Detect which cell encompasses the target text, then output its [x, y] center coordinate. 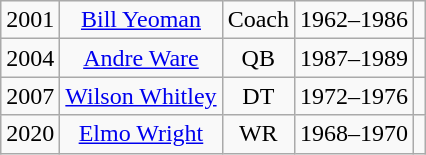
1962–1986 [354, 20]
1972–1976 [354, 96]
Andre Ware [141, 58]
2001 [30, 20]
DT [258, 96]
2007 [30, 96]
QB [258, 58]
Bill Yeoman [141, 20]
Wilson Whitley [141, 96]
Coach [258, 20]
Elmo Wright [141, 134]
2004 [30, 58]
WR [258, 134]
1987–1989 [354, 58]
1968–1970 [354, 134]
2020 [30, 134]
